Extract the [X, Y] coordinate from the center of the cell holding the provided text.  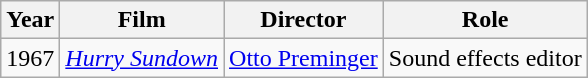
Film [142, 20]
Hurry Sundown [142, 58]
Director [304, 20]
Year [30, 20]
1967 [30, 58]
Role [485, 20]
Otto Preminger [304, 58]
Sound effects editor [485, 58]
